Capture the cell that displays the provided text and extract its (x, y) central coordinate. 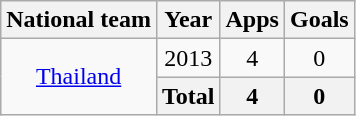
Year (188, 20)
Thailand (79, 77)
2013 (188, 58)
National team (79, 20)
Total (188, 96)
Goals (319, 20)
Apps (252, 20)
